Scan for the cell matching the given text and deliver its (x, y) coordinate at center. 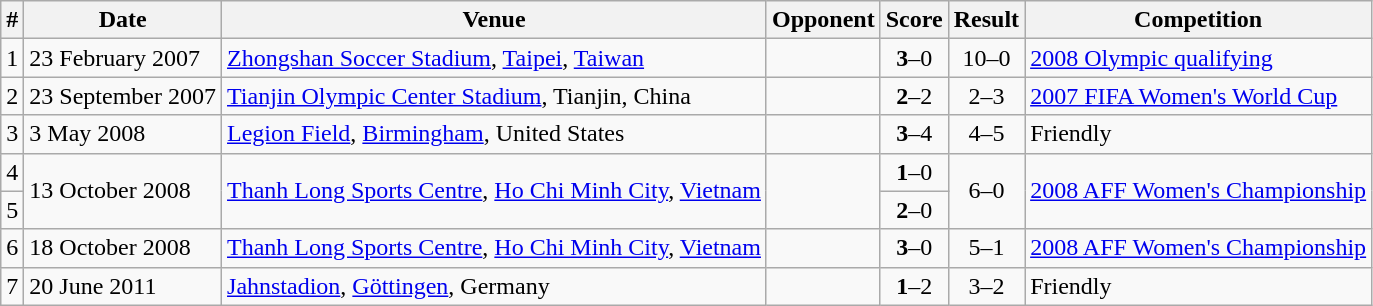
# (12, 20)
Date (123, 20)
7 (12, 286)
1–0 (914, 172)
Competition (1198, 20)
2 (12, 96)
6–0 (986, 191)
1 (12, 58)
Result (986, 20)
3 (12, 134)
4–5 (986, 134)
3 May 2008 (123, 134)
13 October 2008 (123, 191)
Tianjin Olympic Center Stadium, Tianjin, China (494, 96)
Venue (494, 20)
5–1 (986, 248)
1–2 (914, 286)
23 September 2007 (123, 96)
2–0 (914, 210)
5 (12, 210)
Zhongshan Soccer Stadium, Taipei, Taiwan (494, 58)
Legion Field, Birmingham, United States (494, 134)
Opponent (823, 20)
23 February 2007 (123, 58)
Jahnstadion, Göttingen, Germany (494, 286)
2008 Olympic qualifying (1198, 58)
Score (914, 20)
20 June 2011 (123, 286)
2–3 (986, 96)
2007 FIFA Women's World Cup (1198, 96)
10–0 (986, 58)
18 October 2008 (123, 248)
3–2 (986, 286)
2–2 (914, 96)
3–4 (914, 134)
6 (12, 248)
4 (12, 172)
